Return the (X, Y) coordinate for the center point of the cell that contains the specified text.  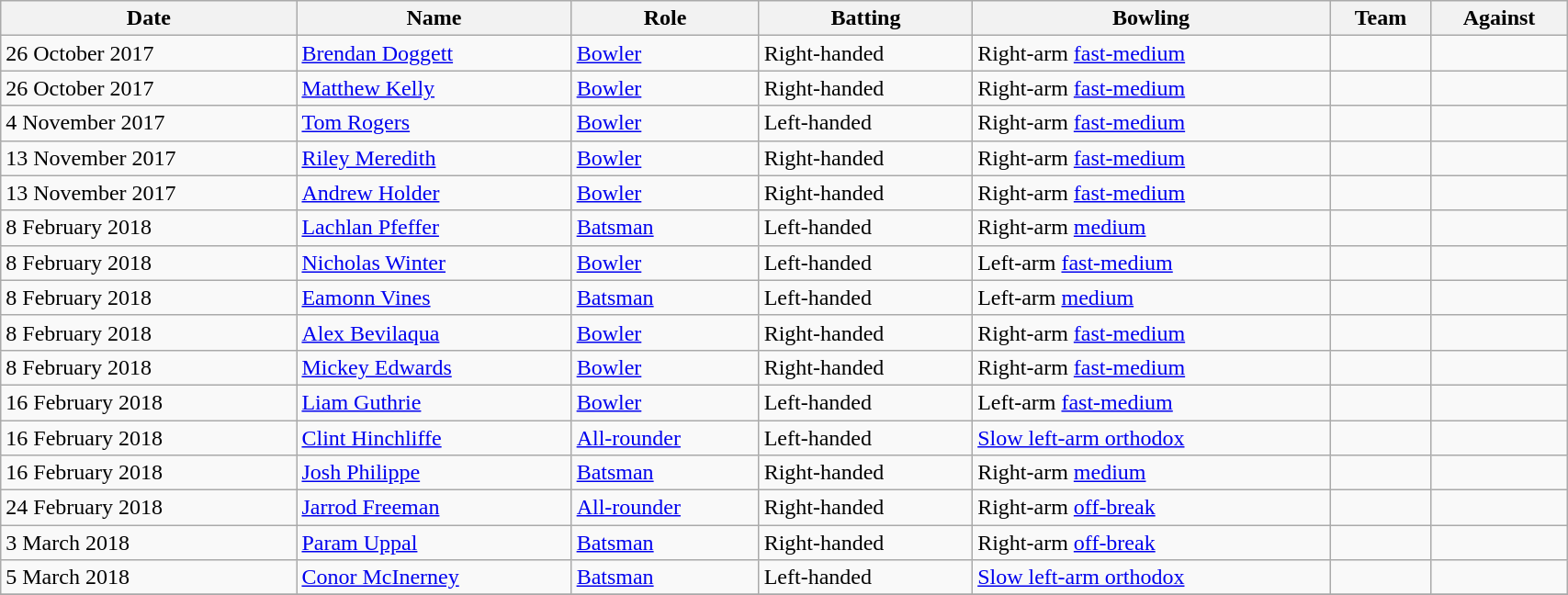
Batting (865, 18)
Role (665, 18)
Name (434, 18)
Conor McInerney (434, 578)
Liam Guthrie (434, 402)
Eamonn Vines (434, 297)
Riley Meredith (434, 158)
4 November 2017 (149, 123)
5 March 2018 (149, 578)
Mickey Edwards (434, 367)
Left-arm medium (1152, 297)
Param Uppal (434, 543)
Against (1499, 18)
Brendan Doggett (434, 53)
Lachlan Pfeffer (434, 228)
Team (1382, 18)
Clint Hinchliffe (434, 438)
3 March 2018 (149, 543)
Bowling (1152, 18)
Josh Philippe (434, 473)
24 February 2018 (149, 508)
Date (149, 18)
Matthew Kelly (434, 88)
Nicholas Winter (434, 263)
Tom Rogers (434, 123)
Alex Bevilaqua (434, 332)
Andrew Holder (434, 193)
Jarrod Freeman (434, 508)
